Return the [x, y] coordinate for the center point of the cell that contains the specified text.  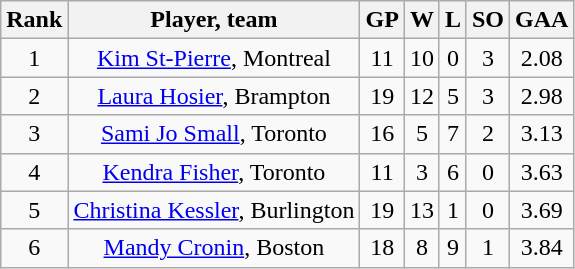
18 [382, 248]
4 [34, 172]
2.08 [542, 58]
W [422, 20]
2.98 [542, 96]
10 [422, 58]
Mandy Cronin, Boston [214, 248]
7 [452, 134]
SO [488, 20]
Sami Jo Small, Toronto [214, 134]
16 [382, 134]
Player, team [214, 20]
Kim St-Pierre, Montreal [214, 58]
3.84 [542, 248]
GP [382, 20]
L [452, 20]
Kendra Fisher, Toronto [214, 172]
3.69 [542, 210]
Laura Hosier, Brampton [214, 96]
9 [452, 248]
GAA [542, 20]
3.63 [542, 172]
Christina Kessler, Burlington [214, 210]
8 [422, 248]
Rank [34, 20]
3.13 [542, 134]
12 [422, 96]
13 [422, 210]
